Search for the cell housing the specified text and yield its (x, y) center coordinate. 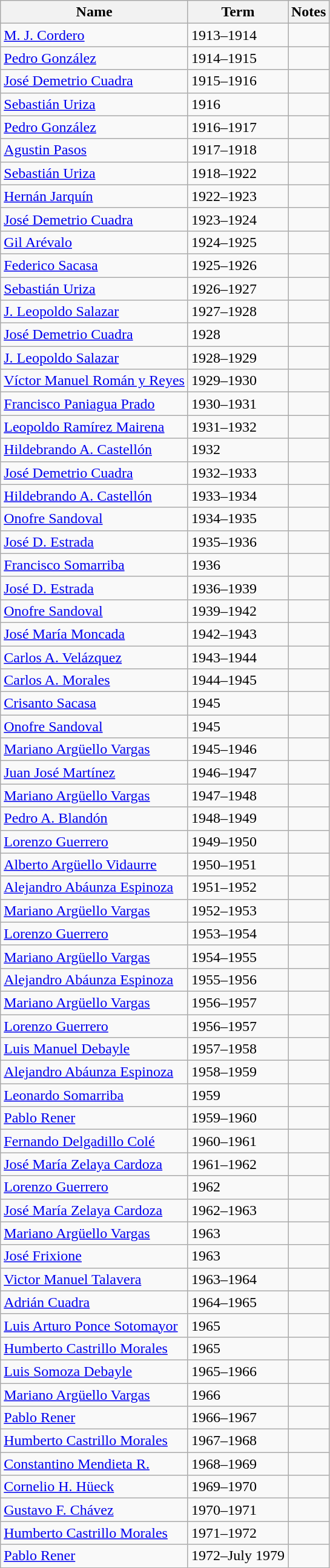
Term (237, 12)
1962–1963 (237, 1210)
Fernando Delgadillo Colé (94, 1141)
1932–1933 (237, 473)
1968–1969 (237, 1464)
1963–1964 (237, 1279)
1927–1928 (237, 312)
1931–1932 (237, 427)
1914–1915 (237, 58)
1930–1931 (237, 404)
Alberto Argüello Vidaurre (94, 865)
Leonardo Somarriba (94, 1095)
1958–1959 (237, 1072)
1947–1948 (237, 796)
1913–1914 (237, 35)
1959–1960 (237, 1118)
1946–1947 (237, 772)
1942–1943 (237, 634)
1965–1966 (237, 1371)
1962 (237, 1187)
Agustin Pasos (94, 150)
1915–1916 (237, 81)
Carlos A. Morales (94, 680)
1928 (237, 335)
Luis Arturo Ponce Sotomayor (94, 1325)
1972–July 1979 (237, 1556)
1945–1946 (237, 749)
1923–1924 (237, 219)
Francisco Paniagua Prado (94, 404)
1951–1952 (237, 888)
1939–1942 (237, 611)
1949–1950 (237, 842)
1969–1970 (237, 1487)
Gil Arévalo (94, 242)
Victor Manuel Talavera (94, 1279)
1932 (237, 450)
Constantino Mendieta R. (94, 1464)
1943–1944 (237, 657)
1936 (237, 565)
1918–1922 (237, 173)
1970–1971 (237, 1510)
1955–1956 (237, 980)
Cornelio H. Hüeck (94, 1487)
1928–1929 (237, 358)
Name (94, 12)
Crisanto Sacasa (94, 703)
Federico Sacasa (94, 265)
Gustavo F. Chávez (94, 1510)
Leopoldo Ramírez Mairena (94, 427)
M. J. Cordero (94, 35)
1964–1965 (237, 1302)
Pedro A. Blandón (94, 819)
1934–1935 (237, 519)
1967–1968 (237, 1441)
Notes (309, 12)
José Frixione (94, 1256)
1935–1936 (237, 542)
1924–1925 (237, 242)
1971–1972 (237, 1533)
José María Moncada (94, 634)
1959 (237, 1095)
Luis Somoza Debayle (94, 1371)
1960–1961 (237, 1141)
1933–1934 (237, 496)
1916 (237, 104)
1944–1945 (237, 680)
1961–1962 (237, 1164)
1936–1939 (237, 588)
1929–1930 (237, 381)
Francisco Somarriba (94, 565)
1926–1927 (237, 289)
1957–1958 (237, 1049)
1953–1954 (237, 934)
Víctor Manuel Román y Reyes (94, 381)
Hernán Jarquín (94, 196)
Adrián Cuadra (94, 1302)
1917–1918 (237, 150)
1950–1951 (237, 865)
Luis Manuel Debayle (94, 1049)
1966 (237, 1394)
Carlos A. Velázquez (94, 657)
1966–1967 (237, 1418)
1925–1926 (237, 265)
1952–1953 (237, 911)
1916–1917 (237, 127)
1922–1923 (237, 196)
1948–1949 (237, 819)
Juan José Martínez (94, 772)
1954–1955 (237, 957)
